Extract the (x, y) coordinate from the center of the cell holding the provided text.  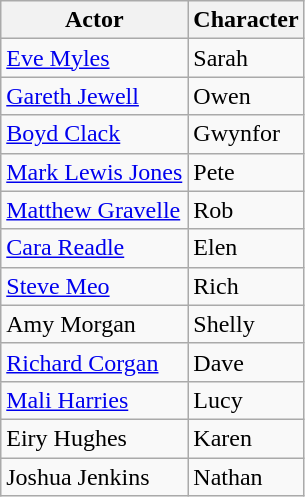
Character (246, 20)
Lucy (246, 400)
Gareth Jewell (94, 96)
Rich (246, 286)
Richard Corgan (94, 362)
Mark Lewis Jones (94, 172)
Sarah (246, 58)
Dave (246, 362)
Karen (246, 438)
Eiry Hughes (94, 438)
Elen (246, 248)
Nathan (246, 477)
Boyd Clack (94, 134)
Gwynfor (246, 134)
Actor (94, 20)
Amy Morgan (94, 324)
Joshua Jenkins (94, 477)
Shelly (246, 324)
Mali Harries (94, 400)
Owen (246, 96)
Eve Myles (94, 58)
Rob (246, 210)
Pete (246, 172)
Steve Meo (94, 286)
Cara Readle (94, 248)
Matthew Gravelle (94, 210)
